Search for the cell housing the specified text and yield its [x, y] center coordinate. 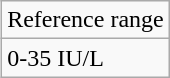
0-35 IU/L [86, 58]
Reference range [86, 20]
